Extract the (X, Y) coordinate from the center of the cell holding the provided text.  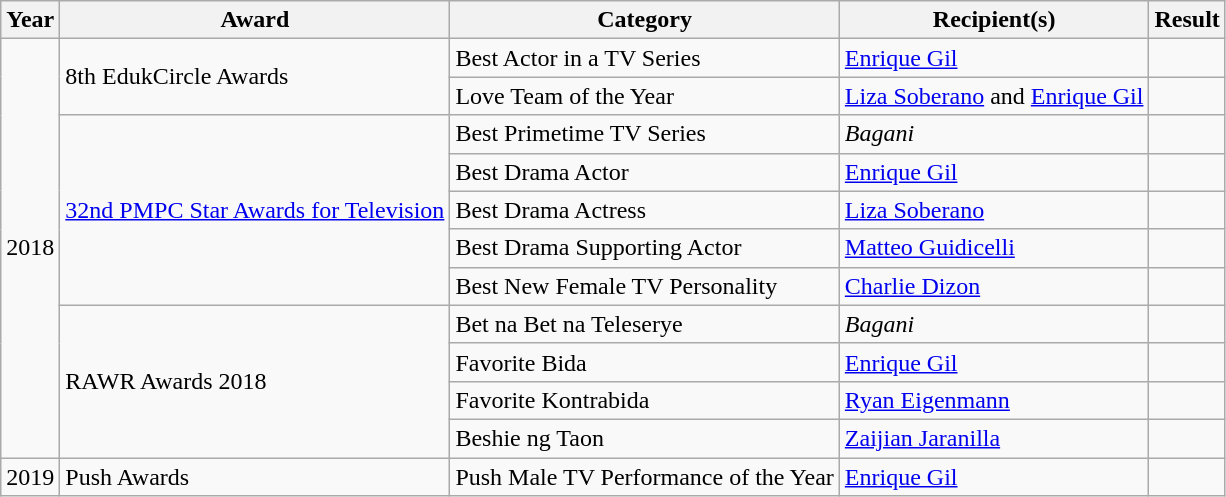
Push Awards (255, 477)
2019 (30, 477)
Year (30, 20)
Result (1187, 20)
Favorite Bida (644, 362)
Best New Female TV Personality (644, 286)
Best Primetime TV Series (644, 134)
Liza Soberano and Enrique Gil (994, 96)
Liza Soberano (994, 210)
Best Drama Actress (644, 210)
Best Drama Actor (644, 172)
2018 (30, 248)
Favorite Kontrabida (644, 400)
Love Team of the Year (644, 96)
Matteo Guidicelli (994, 248)
Award (255, 20)
Beshie ng Taon (644, 438)
Best Actor in a TV Series (644, 58)
Recipient(s) (994, 20)
8th EdukCircle Awards (255, 77)
Charlie Dizon (994, 286)
Ryan Eigenmann (994, 400)
Best Drama Supporting Actor (644, 248)
Category (644, 20)
32nd PMPC Star Awards for Television (255, 210)
Push Male TV Performance of the Year (644, 477)
Bet na Bet na Teleserye (644, 324)
Zaijian Jaranilla (994, 438)
RAWR Awards 2018 (255, 381)
